Extract the (x, y) coordinate from the center of the cell holding the provided text.  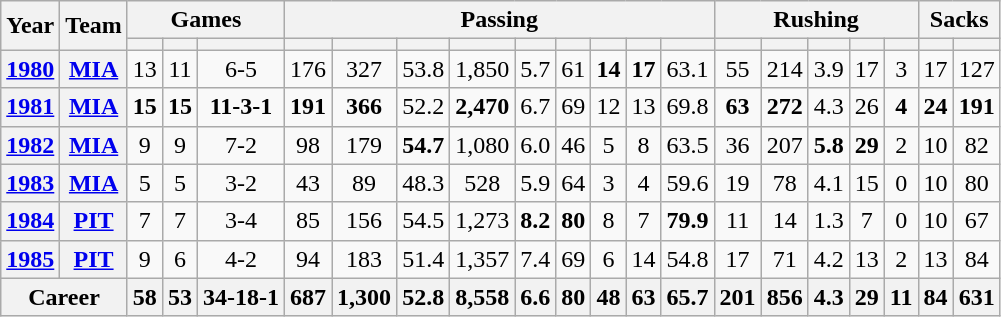
34-18-1 (240, 297)
69.8 (688, 107)
1,850 (482, 69)
85 (308, 221)
Team (94, 26)
48.3 (424, 183)
1983 (30, 183)
61 (574, 69)
Career (64, 297)
7.4 (536, 259)
54.5 (424, 221)
207 (784, 145)
366 (364, 107)
631 (976, 297)
78 (784, 183)
Passing (500, 20)
5.7 (536, 69)
Sacks (959, 20)
43 (308, 183)
52.8 (424, 297)
528 (482, 183)
36 (738, 145)
4-2 (240, 259)
Rushing (816, 20)
Games (206, 20)
1980 (30, 69)
94 (308, 259)
58 (144, 297)
79.9 (688, 221)
4.2 (828, 259)
52.2 (424, 107)
127 (976, 69)
89 (364, 183)
8,558 (482, 297)
201 (738, 297)
156 (364, 221)
26 (866, 107)
82 (976, 145)
1984 (30, 221)
11-3-1 (240, 107)
214 (784, 69)
1981 (30, 107)
3-4 (240, 221)
7-2 (240, 145)
5.8 (828, 145)
48 (608, 297)
1985 (30, 259)
54.8 (688, 259)
63.1 (688, 69)
63.5 (688, 145)
1,357 (482, 259)
71 (784, 259)
3.9 (828, 69)
6.0 (536, 145)
179 (364, 145)
8.2 (536, 221)
53 (180, 297)
5.9 (536, 183)
4.1 (828, 183)
6.6 (536, 297)
6.7 (536, 107)
1,080 (482, 145)
3-2 (240, 183)
46 (574, 145)
67 (976, 221)
51.4 (424, 259)
2,470 (482, 107)
176 (308, 69)
1,300 (364, 297)
1,273 (482, 221)
53.8 (424, 69)
24 (936, 107)
1.3 (828, 221)
Year (30, 26)
19 (738, 183)
1982 (30, 145)
55 (738, 69)
687 (308, 297)
65.7 (688, 297)
327 (364, 69)
98 (308, 145)
64 (574, 183)
6-5 (240, 69)
272 (784, 107)
12 (608, 107)
183 (364, 259)
59.6 (688, 183)
54.7 (424, 145)
856 (784, 297)
